For the text-containing cell, return its midpoint in [x, y] coordinate format. 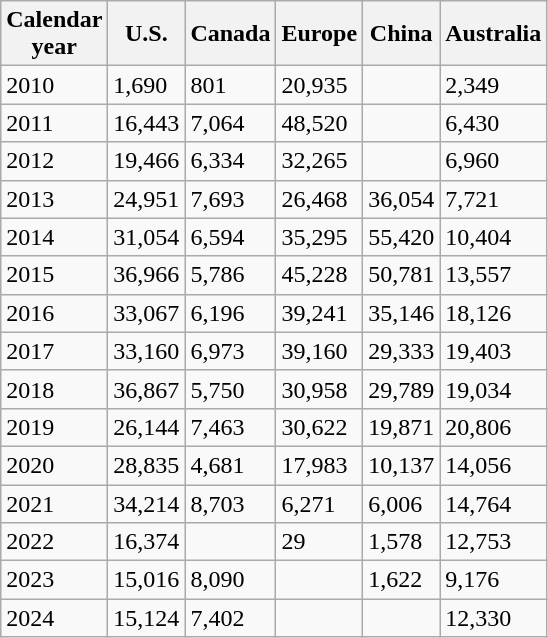
2014 [54, 237]
12,330 [494, 618]
32,265 [320, 161]
48,520 [320, 123]
1,622 [402, 580]
2018 [54, 389]
7,064 [230, 123]
1,578 [402, 542]
2021 [54, 503]
Europe [320, 34]
Canada [230, 34]
8,703 [230, 503]
33,160 [146, 351]
Australia [494, 34]
35,146 [402, 313]
2015 [54, 275]
18,126 [494, 313]
55,420 [402, 237]
19,466 [146, 161]
29,789 [402, 389]
2,349 [494, 85]
30,958 [320, 389]
10,404 [494, 237]
2010 [54, 85]
China [402, 34]
6,430 [494, 123]
801 [230, 85]
7,721 [494, 199]
30,622 [320, 427]
29 [320, 542]
9,176 [494, 580]
14,056 [494, 465]
6,334 [230, 161]
2017 [54, 351]
36,966 [146, 275]
12,753 [494, 542]
39,241 [320, 313]
2011 [54, 123]
U.S. [146, 34]
6,196 [230, 313]
10,137 [402, 465]
35,295 [320, 237]
20,806 [494, 427]
31,054 [146, 237]
8,090 [230, 580]
16,443 [146, 123]
34,214 [146, 503]
45,228 [320, 275]
24,951 [146, 199]
15,016 [146, 580]
7,402 [230, 618]
6,594 [230, 237]
6,006 [402, 503]
16,374 [146, 542]
6,973 [230, 351]
50,781 [402, 275]
36,054 [402, 199]
4,681 [230, 465]
17,983 [320, 465]
Calendaryear [54, 34]
5,786 [230, 275]
6,960 [494, 161]
14,764 [494, 503]
36,867 [146, 389]
19,871 [402, 427]
2023 [54, 580]
13,557 [494, 275]
19,034 [494, 389]
20,935 [320, 85]
33,067 [146, 313]
39,160 [320, 351]
2012 [54, 161]
6,271 [320, 503]
19,403 [494, 351]
5,750 [230, 389]
29,333 [402, 351]
7,693 [230, 199]
1,690 [146, 85]
15,124 [146, 618]
2024 [54, 618]
2020 [54, 465]
2016 [54, 313]
7,463 [230, 427]
2013 [54, 199]
28,835 [146, 465]
26,144 [146, 427]
2022 [54, 542]
2019 [54, 427]
26,468 [320, 199]
